Extract the (x, y) coordinate from the center of the cell holding the provided text.  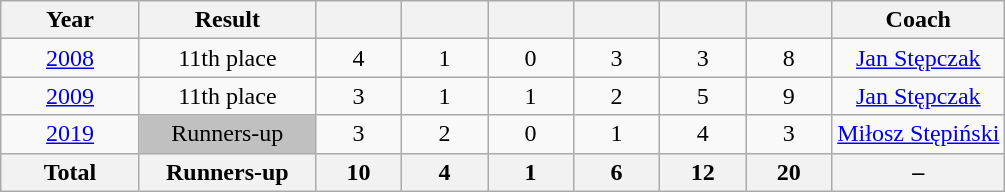
12 (703, 172)
20 (789, 172)
10 (358, 172)
6 (617, 172)
Total (70, 172)
Coach (918, 20)
2009 (70, 96)
5 (703, 96)
9 (789, 96)
2008 (70, 58)
2019 (70, 134)
Year (70, 20)
– (918, 172)
Miłosz Stępiński (918, 134)
Result (227, 20)
8 (789, 58)
